Output the [x, y] coordinate of the center of the cell containing the given text.  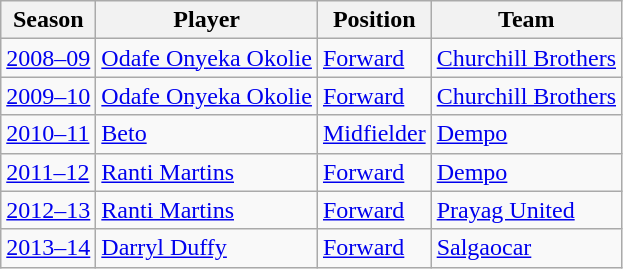
Team [526, 20]
Player [207, 20]
2011–12 [48, 172]
Darryl Duffy [207, 248]
Season [48, 20]
2013–14 [48, 248]
Salgaocar [526, 248]
2008–09 [48, 58]
2012–13 [48, 210]
Beto [207, 134]
Prayag United [526, 210]
Midfielder [374, 134]
2009–10 [48, 96]
Position [374, 20]
2010–11 [48, 134]
